Pinpoint the cell where the given text exists, returning its (X, Y) midpoint coordinate. 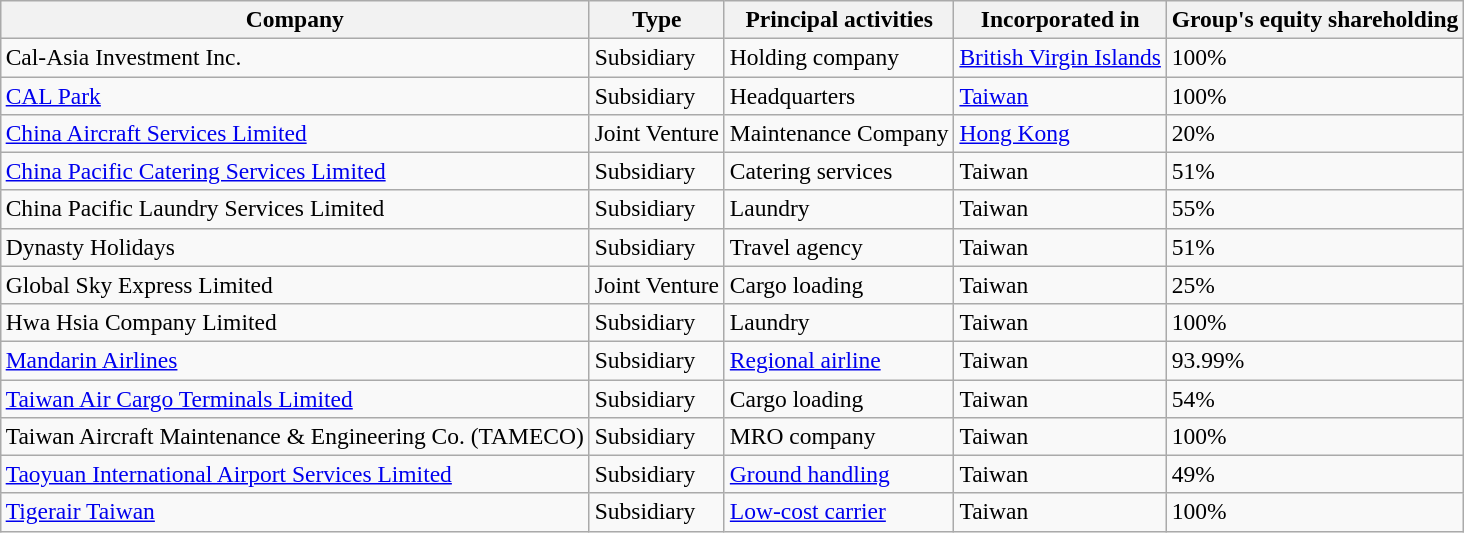
Principal activities (839, 19)
MRO company (839, 436)
Cal-Asia Investment Inc. (294, 57)
54% (1314, 398)
China Pacific Laundry Services Limited (294, 209)
Taiwan Aircraft Maintenance & Engineering Co. (TAMECO) (294, 436)
Company (294, 19)
20% (1314, 133)
British Virgin Islands (1060, 57)
Regional airline (839, 360)
Travel agency (839, 247)
Ground handling (839, 474)
Catering services (839, 171)
Type (656, 19)
CAL Park (294, 95)
Low-cost carrier (839, 512)
Maintenance Company (839, 133)
Incorporated in (1060, 19)
Mandarin Airlines (294, 360)
Hong Kong (1060, 133)
Hwa Hsia Company Limited (294, 322)
Global Sky Express Limited (294, 285)
49% (1314, 474)
Holding company (839, 57)
China Pacific Catering Services Limited (294, 171)
25% (1314, 285)
93.99% (1314, 360)
China Aircraft Services Limited (294, 133)
Dynasty Holidays (294, 247)
Headquarters (839, 95)
Taiwan Air Cargo Terminals Limited (294, 398)
Group's equity shareholding (1314, 19)
Taoyuan International Airport Services Limited (294, 474)
Tigerair Taiwan (294, 512)
55% (1314, 209)
